Pinpoint the cell where the given text exists, returning its (X, Y) midpoint coordinate. 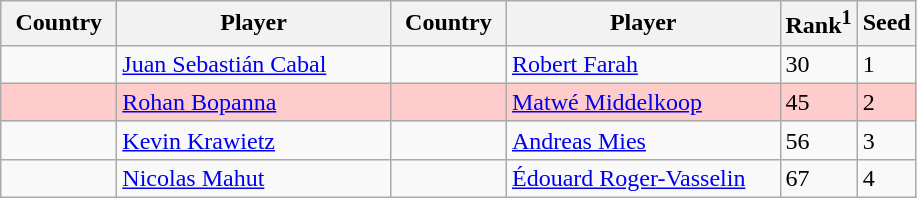
Nicolas Mahut (254, 178)
4 (886, 178)
2 (886, 102)
67 (818, 178)
Robert Farah (643, 64)
3 (886, 140)
Juan Sebastián Cabal (254, 64)
Andreas Mies (643, 140)
Kevin Krawietz (254, 140)
1 (886, 64)
Rohan Bopanna (254, 102)
45 (818, 102)
Seed (886, 24)
Rank1 (818, 24)
Édouard Roger-Vasselin (643, 178)
Matwé Middelkoop (643, 102)
30 (818, 64)
56 (818, 140)
